Capture the cell that displays the provided text and extract its [X, Y] central coordinate. 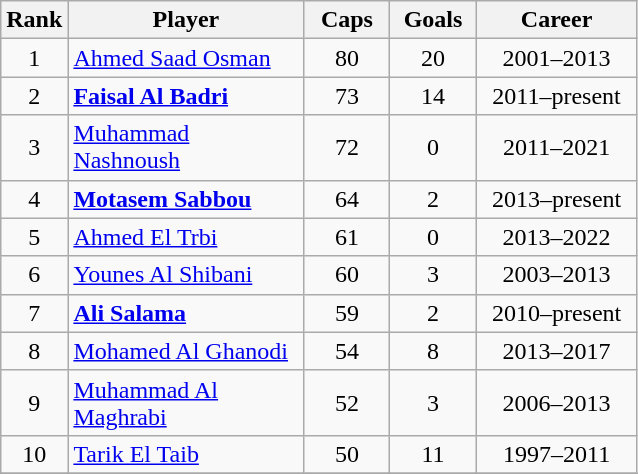
5 [34, 237]
50 [347, 454]
60 [347, 275]
2013–present [556, 199]
20 [433, 58]
9 [34, 402]
Faisal Al Badri [186, 96]
7 [34, 313]
Muhammad Al Maghrabi [186, 402]
Ali Salama [186, 313]
2011–present [556, 96]
6 [34, 275]
Ahmed Saad Osman [186, 58]
Mohamed Al Ghanodi [186, 351]
Caps [347, 20]
52 [347, 402]
72 [347, 148]
54 [347, 351]
Goals [433, 20]
Player [186, 20]
Motasem Sabbou [186, 199]
Muhammad Nashnoush [186, 148]
2001–2013 [556, 58]
Rank [34, 20]
10 [34, 454]
Younes Al Shibani [186, 275]
1 [34, 58]
61 [347, 237]
2013–2017 [556, 351]
14 [433, 96]
59 [347, 313]
Ahmed El Trbi [186, 237]
64 [347, 199]
4 [34, 199]
80 [347, 58]
2011–2021 [556, 148]
2013–2022 [556, 237]
11 [433, 454]
73 [347, 96]
Tarik El Taib [186, 454]
2006–2013 [556, 402]
2010–present [556, 313]
Career [556, 20]
1997–2011 [556, 454]
2003–2013 [556, 275]
